Output the (X, Y) coordinate of the center of the cell containing the given text.  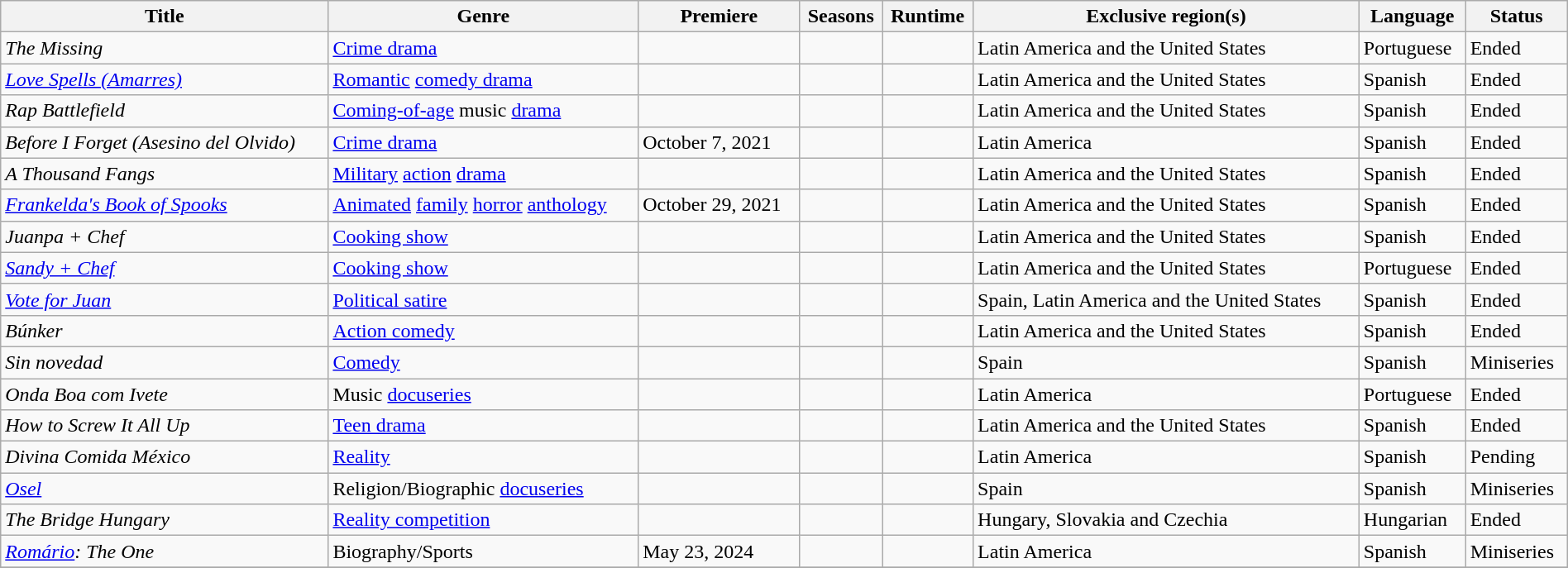
Music docuseries (483, 394)
Búnker (165, 331)
May 23, 2024 (719, 551)
Political satire (483, 299)
Rap Battlefield (165, 111)
Coming-of-age music drama (483, 111)
Military action drama (483, 174)
Osel (165, 489)
Exclusive region(s) (1166, 17)
Runtime (928, 17)
The Bridge Hungary (165, 520)
The Missing (165, 48)
Romário: The One (165, 551)
A Thousand Fangs (165, 174)
October 7, 2021 (719, 142)
Spain, Latin America and the United States (1166, 299)
Before I Forget (Asesino del Olvido) (165, 142)
Pending (1517, 457)
Genre (483, 17)
October 29, 2021 (719, 205)
Hungary, Slovakia and Czechia (1166, 520)
Onda Boa com Ivete (165, 394)
Sin novedad (165, 362)
How to Screw It All Up (165, 426)
Juanpa + Chef (165, 236)
Frankelda's Book of Spooks (165, 205)
Seasons (841, 17)
Status (1517, 17)
Biography/Sports (483, 551)
Premiere (719, 17)
Reality competition (483, 520)
Reality (483, 457)
Religion/Biographic docuseries (483, 489)
Romantic comedy drama (483, 79)
Title (165, 17)
Divina Comida México (165, 457)
Sandy + Chef (165, 268)
Action comedy (483, 331)
Comedy (483, 362)
Teen drama (483, 426)
Hungarian (1413, 520)
Vote for Juan (165, 299)
Animated family horror anthology (483, 205)
Language (1413, 17)
Love Spells (Amarres) (165, 79)
